Locate the cell with the specified text and output its [x, y] center coordinate. 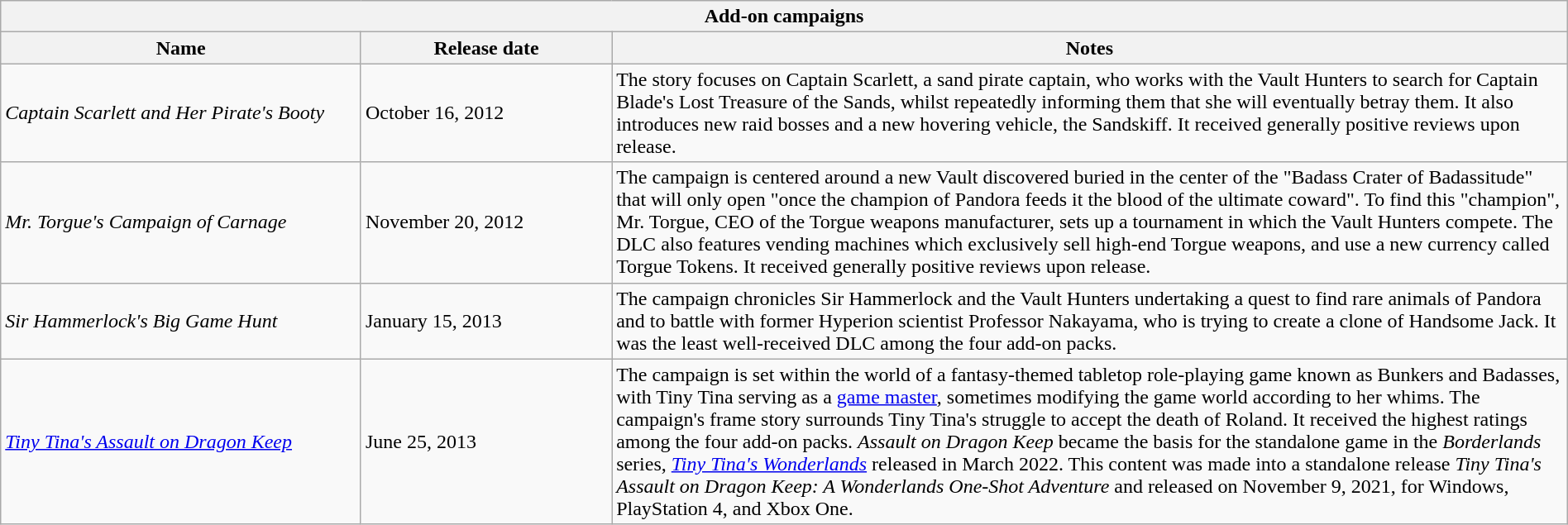
Notes [1090, 48]
Captain Scarlett and Her Pirate's Booty [181, 112]
Add-on campaigns [784, 17]
Release date [486, 48]
Mr. Torgue's Campaign of Carnage [181, 222]
Sir Hammerlock's Big Game Hunt [181, 321]
Tiny Tina's Assault on Dragon Keep [181, 441]
Name [181, 48]
June 25, 2013 [486, 441]
November 20, 2012 [486, 222]
January 15, 2013 [486, 321]
October 16, 2012 [486, 112]
